Locate the cell with the specified text and output its (x, y) center coordinate. 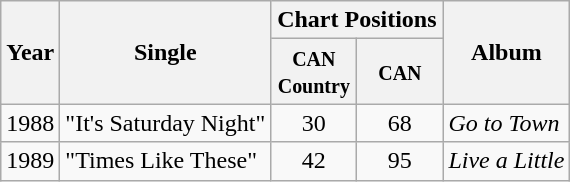
Go to Town (506, 123)
1988 (30, 123)
Single (166, 52)
Live a Little (506, 161)
Year (30, 52)
68 (400, 123)
42 (314, 161)
1989 (30, 161)
95 (400, 161)
CAN (400, 72)
CAN Country (314, 72)
Chart Positions (357, 20)
Album (506, 52)
"Times Like These" (166, 161)
"It's Saturday Night" (166, 123)
30 (314, 123)
